Return the [x, y] coordinate for the center point of the cell that contains the specified text.  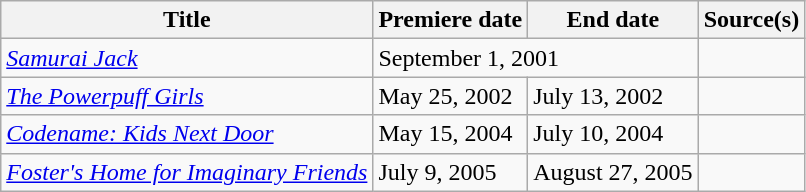
Title [187, 20]
Premiere date [450, 20]
Source(s) [752, 20]
July 9, 2005 [450, 172]
July 13, 2002 [613, 96]
September 1, 2001 [536, 58]
The Powerpuff Girls [187, 96]
July 10, 2004 [613, 134]
Foster's Home for Imaginary Friends [187, 172]
End date [613, 20]
Samurai Jack [187, 58]
Codename: Kids Next Door [187, 134]
May 15, 2004 [450, 134]
August 27, 2005 [613, 172]
May 25, 2002 [450, 96]
